Locate the cell with the specified text and output its (x, y) center coordinate. 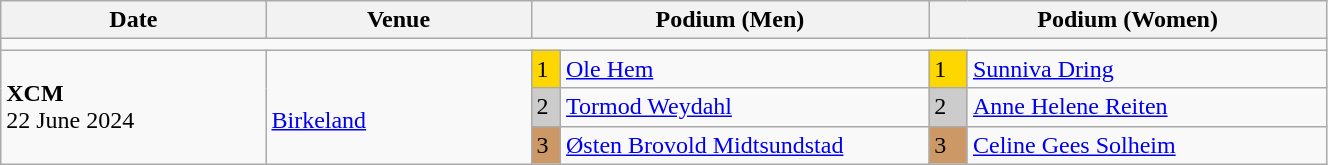
Podium (Women) (1128, 20)
Østen Brovold Midtsundstad (745, 145)
Ole Hem (745, 69)
Venue (398, 20)
Sunniva Dring (1146, 69)
Birkeland (398, 107)
XCM 22 June 2024 (134, 107)
Date (134, 20)
Celine Gees Solheim (1146, 145)
Podium (Men) (730, 20)
Tormod Weydahl (745, 107)
Anne Helene Reiten (1146, 107)
